For the text-containing cell, return its midpoint in (x, y) coordinate format. 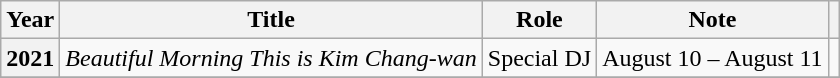
August 10 – August 11 (713, 58)
Title (271, 20)
Beautiful Morning This is Kim Chang-wan (271, 58)
Role (539, 20)
Note (713, 20)
Year (30, 20)
2021 (30, 58)
Special DJ (539, 58)
